Extract the [X, Y] coordinate from the center of the cell holding the provided text.  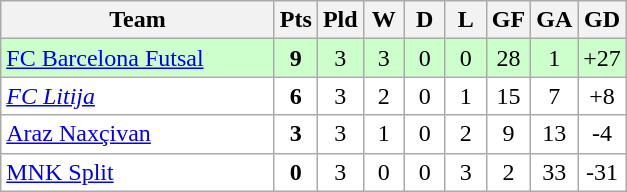
28 [508, 58]
MNK Split [138, 172]
W [384, 20]
GA [554, 20]
Team [138, 20]
GF [508, 20]
7 [554, 96]
15 [508, 96]
Pld [340, 20]
Araz Naxçivan [138, 134]
FC Litija [138, 96]
13 [554, 134]
D [424, 20]
L [466, 20]
33 [554, 172]
Pts [296, 20]
+27 [602, 58]
GD [602, 20]
-4 [602, 134]
FC Barcelona Futsal [138, 58]
+8 [602, 96]
6 [296, 96]
-31 [602, 172]
